Capture the cell that displays the provided text and extract its (x, y) central coordinate. 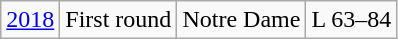
L 63–84 (352, 20)
Notre Dame (242, 20)
First round (118, 20)
2018 (30, 20)
